From the cell containing the given text, extract its center point as (x, y) coordinate. 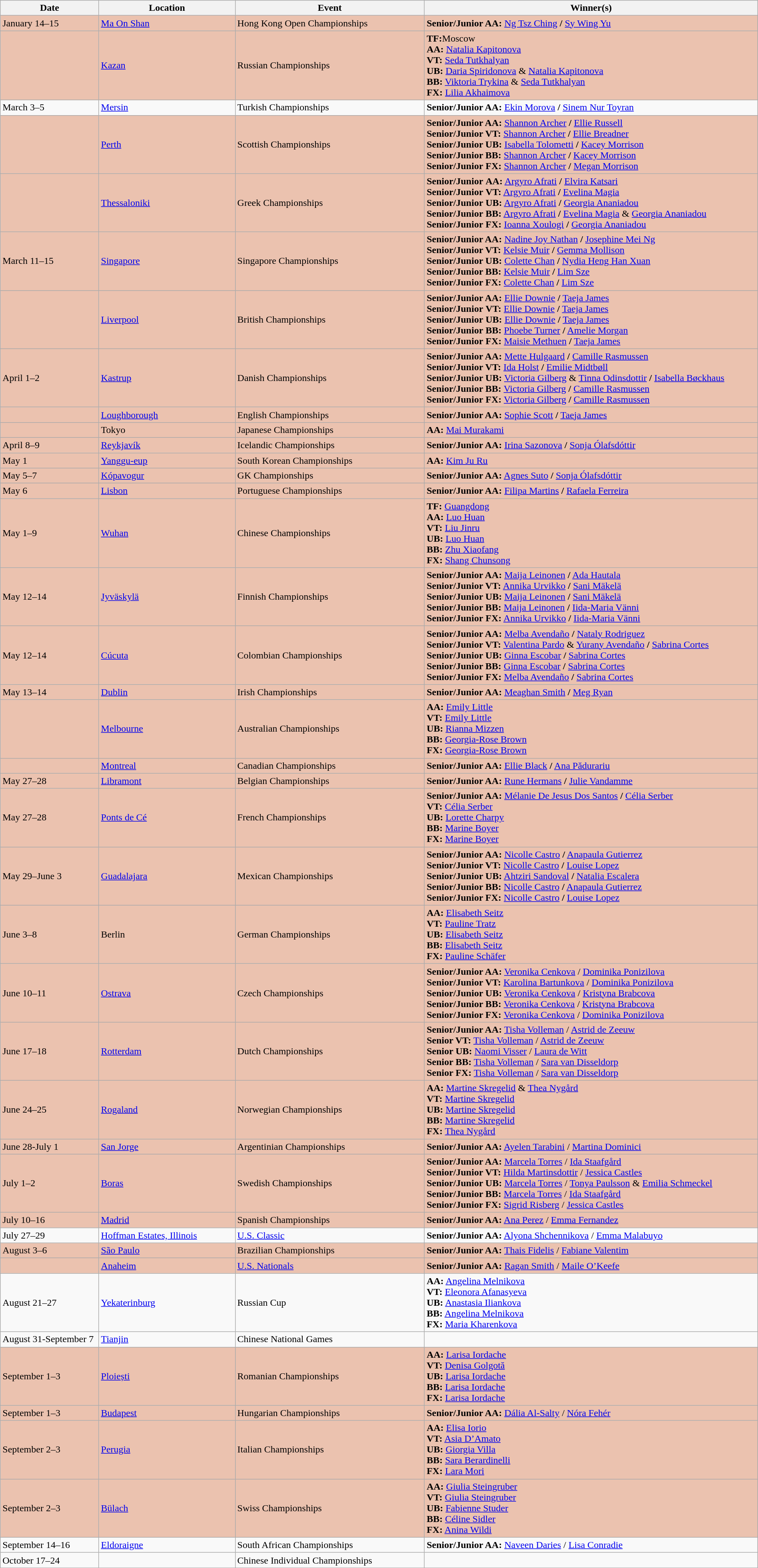
Singapore Championships (330, 261)
Greek Championships (330, 203)
Romanian Championships (330, 1376)
June 10–11 (50, 993)
Winner(s) (591, 8)
September 14–16 (50, 1545)
Chinese Individual Championships (330, 1560)
October 17–24 (50, 1560)
Rogaland (167, 1109)
Tianjin (167, 1339)
South African Championships (330, 1545)
Mersin (167, 108)
Yekaterinburg (167, 1303)
Melbourne (167, 729)
Perth (167, 144)
British Championships (330, 319)
AA: Elisa IorioVT: Asia D’AmatoUB: Giorgia VillaBB: Sara BerardinelliFX: Lara Mori (591, 1450)
Jyväskylä (167, 597)
AA: Larisa IordacheVT: Denisa GolgotăUB: Larisa IordacheBB: Larisa IordacheFX: Larisa Iordache (591, 1376)
U.S. Nationals (330, 1266)
South Korean Championships (330, 460)
Swedish Championships (330, 1183)
Perugia (167, 1450)
TF: Guangdong AA: Luo HuanVT: Liu JinruUB: Luo HuanBB: Zhu XiaofangFX: Shang Chunsong (591, 533)
Kópavogur (167, 476)
Portuguese Championships (330, 491)
Hoffman Estates, Illinois (167, 1235)
Russian Championships (330, 66)
AA: Elisabeth Seitz VT: Pauline Tratz UB: Elisabeth Seitz BB: Elisabeth Seitz FX: Pauline Schäfer (591, 934)
Loughborough (167, 415)
Spanish Championships (330, 1220)
Czech Championships (330, 993)
Event (330, 8)
Thessaloniki (167, 203)
July 27–29 (50, 1235)
Libramont (167, 781)
Irish Championships (330, 692)
São Paulo (167, 1251)
Senior/Junior AA: Ragan Smith / Maile O’Keefe (591, 1266)
Scottish Championships (330, 144)
Russian Cup (330, 1303)
AA: Martine Skregelid & Thea NygårdVT: Martine SkregelidUB: Martine SkregelidBB: Martine SkregelidFX: Thea Nygård (591, 1109)
Senior/Junior AA: Rune Hermans / Julie Vandamme (591, 781)
May 6 (50, 491)
Liverpool (167, 319)
French Championships (330, 818)
San Jorge (167, 1146)
Brazilian Championships (330, 1251)
August 21–27 (50, 1303)
Bülach (167, 1508)
Mexican Championships (330, 876)
Australian Championships (330, 729)
Date (50, 8)
May 13–14 (50, 692)
Reykjavík (167, 445)
Argentinian Championships (330, 1146)
Singapore (167, 261)
German Championships (330, 934)
Montreal (167, 766)
Senior/Junior AA: Mélanie De Jesus Dos Santos / Célia Serber VT: Célia Serber UB: Lorette Charpy BB: Marine Boyer FX: Marine Boyer (591, 818)
Turkish Championships (330, 108)
Danish Championships (330, 378)
Senior/Junior AA: Ekin Morova / Sinem Nur Toyran (591, 108)
June 17–18 (50, 1051)
Senior/Junior AA: Ayelen Tarabini / Martina Dominici (591, 1146)
Senior/Junior AA: Ellie Black / Ana Pădurariu (591, 766)
August 31-September 7 (50, 1339)
August 3–6 (50, 1251)
Budapest (167, 1413)
Senior/Junior AA: Agnes Suto / Sonja Ólafsdóttir (591, 476)
March 11–15 (50, 261)
Dublin (167, 692)
Senior/Junior AA: Meaghan Smith / Meg Ryan (591, 692)
Eldoraigne (167, 1545)
Ponts de Cé (167, 818)
Norwegian Championships (330, 1109)
Senior/Junior AA: Irina Sazonova / Sonja Ólafsdóttir (591, 445)
Chinese National Games (330, 1339)
May 29–June 3 (50, 876)
U.S. Classic (330, 1235)
Chinese Championships (330, 533)
AA: Emily Little VT: Emily Little UB: Rianna Mizzen BB: Georgia-Rose Brown FX: Georgia-Rose Brown (591, 729)
AA: Giulia SteingruberVT: Giulia SteingruberUB: Fabienne StuderBB: Céline SidlerFX: Anina Wildi (591, 1508)
May 1 (50, 460)
June 24–25 (50, 1109)
Senior/Junior AA: Sophie Scott / Taeja James (591, 415)
Senior/Junior AA: Ng Tsz Ching / Sy Wing Yu (591, 23)
Senior/Junior AA: Alyona Shchennikova / Emma Malabuyo (591, 1235)
Wuhan (167, 533)
Swiss Championships (330, 1508)
April 8–9 (50, 445)
Senior/Junior AA: Naveen Daries / Lisa Conradie (591, 1545)
Colombian Championships (330, 655)
July 1–2 (50, 1183)
Senior/Junior AA: Dália Al-Salty / Nóra Fehér (591, 1413)
Hong Kong Open Championships (330, 23)
Italian Championships (330, 1450)
Ma On Shan (167, 23)
Lisbon (167, 491)
May 1–9 (50, 533)
Senior/Junior AA: Ana Perez / Emma Fernandez (591, 1220)
Kastrup (167, 378)
Senior/Junior AA: Thais Fidelis / Fabiane Valentim (591, 1251)
May 5–7 (50, 476)
Cúcuta (167, 655)
Finnish Championships (330, 597)
Japanese Championships (330, 430)
Ostrava (167, 993)
March 3–5 (50, 108)
April 1–2 (50, 378)
Hungarian Championships (330, 1413)
AA: Mai Murakami (591, 430)
Dutch Championships (330, 1051)
English Championships (330, 415)
June 28-July 1 (50, 1146)
Tokyo (167, 430)
AA: Angelina MelnikovaVT: Eleonora AfanasyevaUB: Anastasia IliankovaBB: Angelina MelnikovaFX: Maria Kharenkova (591, 1303)
Guadalajara (167, 876)
Ploiești (167, 1376)
Icelandic Championships (330, 445)
January 14–15 (50, 23)
Madrid (167, 1220)
Kazan (167, 66)
Canadian Championships (330, 766)
GK Championships (330, 476)
Berlin (167, 934)
Rotterdam (167, 1051)
AA: Kim Ju Ru (591, 460)
July 10–16 (50, 1220)
June 3–8 (50, 934)
Belgian Championships (330, 781)
Location (167, 8)
Anaheim (167, 1266)
Yanggu-eup (167, 460)
Boras (167, 1183)
Senior/Junior AA: Filipa Martins / Rafaela Ferreira (591, 491)
